Return (x, y) of the center of cell containing provided text 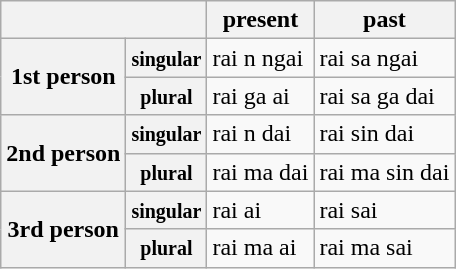
present (260, 20)
rai ma dai (260, 172)
rai ai (260, 210)
rai sai (384, 210)
rai sin dai (384, 134)
3rd person (64, 229)
rai ma sin dai (384, 172)
2nd person (64, 153)
1st person (64, 77)
rai n dai (260, 134)
rai ma ai (260, 248)
rai n ngai (260, 58)
rai ga ai (260, 96)
past (384, 20)
rai sa ngai (384, 58)
rai ma sai (384, 248)
rai sa ga dai (384, 96)
